Return the (X, Y) coordinate for the center point of the cell that contains the specified text.  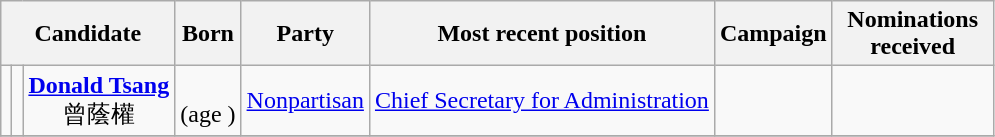
Chief Secretary for Administration (542, 101)
Candidate (88, 34)
Most recent position (542, 34)
Nonpartisan (305, 101)
Donald Tsang曾蔭權 (99, 101)
Born (208, 34)
Nominationsreceived (912, 34)
Party (305, 34)
Campaign (773, 34)
(age ) (208, 101)
